From the cell containing the given text, extract its center point as [x, y] coordinate. 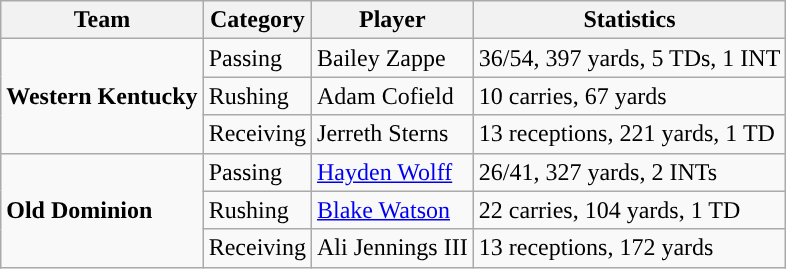
Team [102, 20]
Adam Cofield [393, 96]
Blake Watson [393, 210]
Ali Jennings III [393, 248]
Player [393, 20]
26/41, 327 yards, 2 INTs [630, 172]
Jerreth Sterns [393, 134]
Hayden Wolff [393, 172]
Bailey Zappe [393, 58]
36/54, 397 yards, 5 TDs, 1 INT [630, 58]
13 receptions, 172 yards [630, 248]
Old Dominion [102, 210]
Western Kentucky [102, 96]
13 receptions, 221 yards, 1 TD [630, 134]
10 carries, 67 yards [630, 96]
Statistics [630, 20]
Category [257, 20]
22 carries, 104 yards, 1 TD [630, 210]
